Detect which cell encompasses the target text, then output its [x, y] center coordinate. 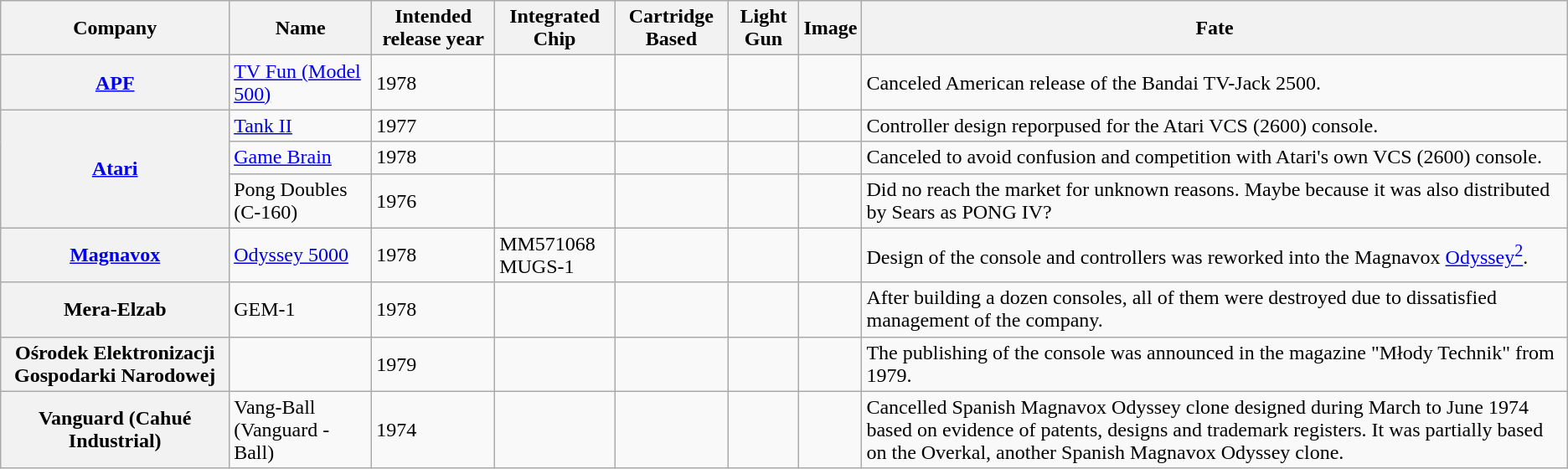
Odyssey 5000 [301, 255]
Ośrodek Elektronizacji Gospodarki Narodowej [116, 363]
Design of the console and controllers was reworked into the Magnavox Odyssey2. [1215, 255]
Image [831, 28]
Light Gun [764, 28]
Magnavox [116, 255]
Canceled American release of the Bandai TV-Jack 2500. [1215, 82]
1974 [434, 430]
Pong Doubles (C-160) [301, 201]
Controller design reporpused for the Atari VCS (2600) console. [1215, 126]
APF [116, 82]
Intended release year [434, 28]
Name [301, 28]
Integrated Chip [554, 28]
Mera-Elzab [116, 310]
1977 [434, 126]
Did no reach the market for unknown reasons. Maybe because it was also distributed by Sears as PONG IV? [1215, 201]
1979 [434, 363]
Company [116, 28]
TV Fun (Model 500) [301, 82]
Canceled to avoid confusion and competition with Atari's own VCS (2600) console. [1215, 157]
MM571068MUGS-1 [554, 255]
The publishing of the console was announced in the magazine "Młody Technik" from 1979. [1215, 363]
Vanguard (Cahué Industrial) [116, 430]
Tank II [301, 126]
Cartridge Based [672, 28]
Atari [116, 169]
Vang-Ball (Vanguard - Ball) [301, 430]
Fate [1215, 28]
1976 [434, 201]
GEM-1 [301, 310]
After building a dozen consoles, all of them were destroyed due to dissatisfied management of the company. [1215, 310]
Game Brain [301, 157]
